Pinpoint the cell where the given text exists, returning its (X, Y) midpoint coordinate. 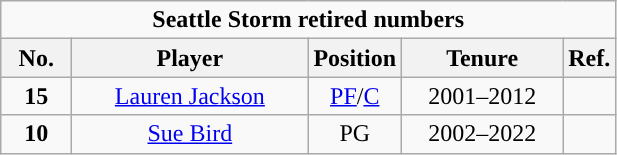
2002–2022 (482, 134)
2001–2012 (482, 96)
PG (355, 134)
Lauren Jackson (190, 96)
Tenure (482, 58)
Ref. (590, 58)
Sue Bird (190, 134)
No. (36, 58)
10 (36, 134)
Position (355, 58)
PF/C (355, 96)
Player (190, 58)
15 (36, 96)
Seattle Storm retired numbers (308, 20)
